Capture the cell that displays the provided text and extract its (X, Y) central coordinate. 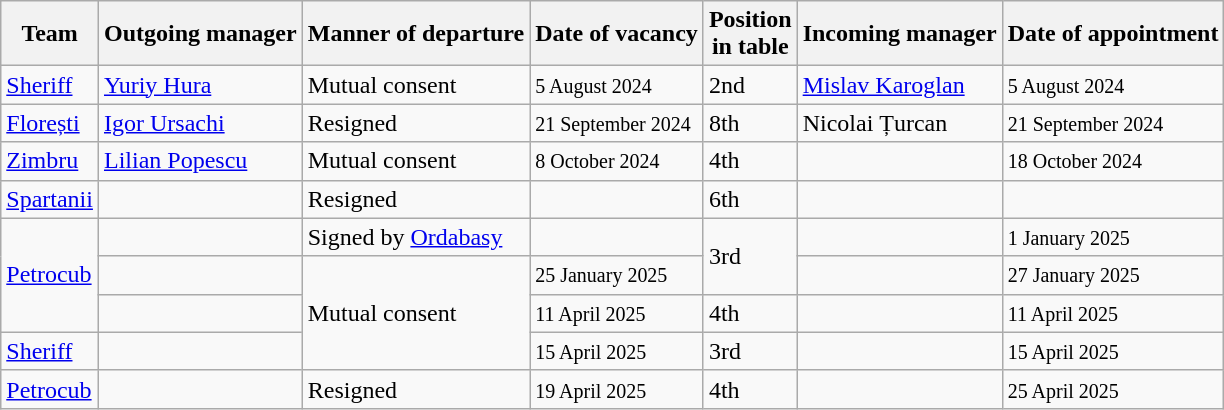
Mislav Karoglan (900, 85)
Manner of departure (416, 34)
Yuriy Hura (200, 85)
2nd (750, 85)
Nicolai Țurcan (900, 123)
25 April 2025 (1113, 389)
6th (750, 199)
Date of vacancy (617, 34)
Lilian Popescu (200, 161)
Team (50, 34)
Date of appointment (1113, 34)
Incoming manager (900, 34)
27 January 2025 (1113, 275)
Positionin table (750, 34)
Signed by Ordabasy (416, 237)
Florești (50, 123)
Outgoing manager (200, 34)
1 January 2025 (1113, 237)
19 April 2025 (617, 389)
18 October 2024 (1113, 161)
Igor Ursachi (200, 123)
8 October 2024 (617, 161)
8th (750, 123)
Zimbru (50, 161)
25 January 2025 (617, 275)
Spartanii (50, 199)
